Find where the given text appears and provide that cell's center as (x, y) coordinate. 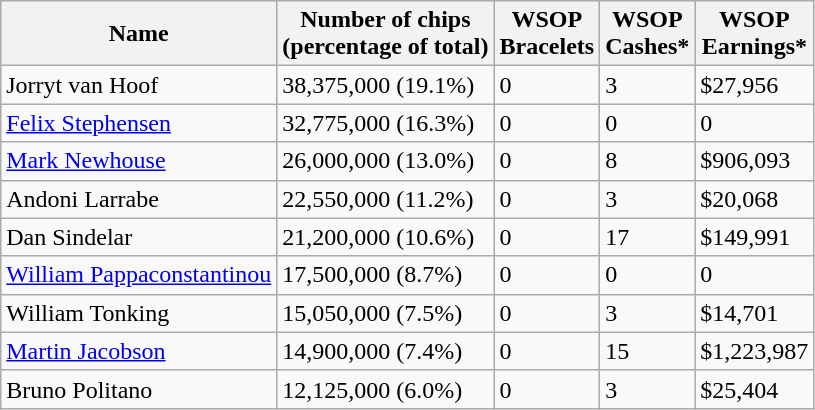
38,375,000 (19.1%) (386, 85)
Mark Newhouse (139, 161)
15,050,000 (7.5%) (386, 313)
Andoni Larrabe (139, 199)
$20,068 (754, 199)
26,000,000 (13.0%) (386, 161)
$27,956 (754, 85)
WSOPEarnings* (754, 34)
$1,223,987 (754, 351)
$14,701 (754, 313)
$906,093 (754, 161)
22,550,000 (11.2%) (386, 199)
$25,404 (754, 389)
17 (648, 237)
21,200,000 (10.6%) (386, 237)
Name (139, 34)
Dan Sindelar (139, 237)
Bruno Politano (139, 389)
WSOPCashes* (648, 34)
17,500,000 (8.7%) (386, 275)
Jorryt van Hoof (139, 85)
William Tonking (139, 313)
Number of chips(percentage of total) (386, 34)
WSOPBracelets (547, 34)
12,125,000 (6.0%) (386, 389)
8 (648, 161)
Martin Jacobson (139, 351)
$149,991 (754, 237)
William Pappaconstantinou (139, 275)
Felix Stephensen (139, 123)
14,900,000 (7.4%) (386, 351)
32,775,000 (16.3%) (386, 123)
15 (648, 351)
